Capture the cell that displays the provided text and extract its (x, y) central coordinate. 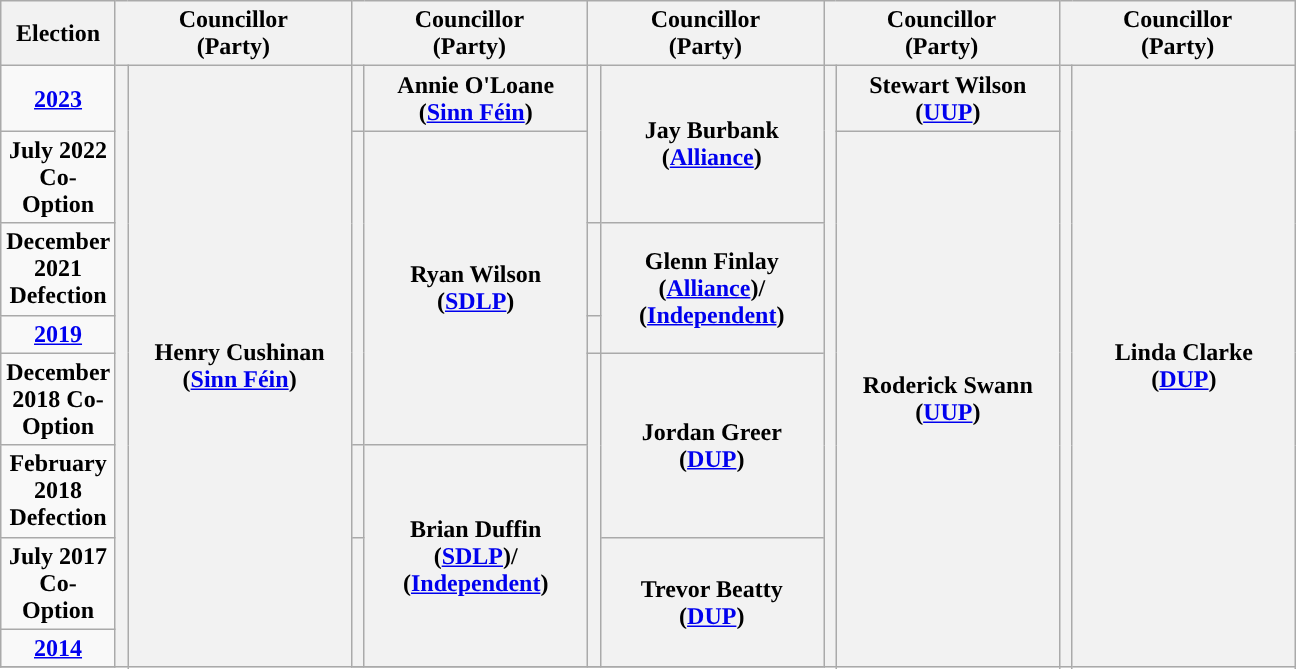
Ryan Wilson (SDLP) (476, 288)
Annie O'Loane (Sinn Féin) (476, 98)
December 2018 Co-Option (58, 399)
Brian Duffin (SDLP)/ (Independent) (476, 556)
December 2021 Defection (58, 269)
July 2017 Co-Option (58, 583)
2014 (58, 648)
2023 (58, 98)
Jay Burbank (Alliance) (712, 144)
Roderick Swann (UUP) (948, 399)
Henry Cushinan (Sinn Féin) (240, 367)
Trevor Beatty (DUP) (712, 602)
February 2018 Defection (58, 491)
Linda Clarke (DUP) (1184, 367)
July 2022 Co-Option (58, 177)
Stewart Wilson (UUP) (948, 98)
2019 (58, 334)
Glenn Finlay (Alliance)/ (Independent) (712, 288)
Jordan Greer (DUP) (712, 445)
Election (58, 34)
